Provide the [X, Y] coordinate of the cell's center where the given text is located.  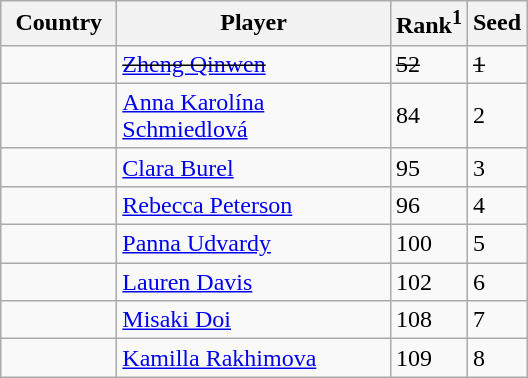
100 [428, 244]
6 [496, 282]
84 [428, 116]
8 [496, 358]
Misaki Doi [254, 320]
Zheng Qinwen [254, 64]
96 [428, 205]
3 [496, 167]
Rebecca Peterson [254, 205]
Player [254, 24]
Panna Udvardy [254, 244]
2 [496, 116]
108 [428, 320]
109 [428, 358]
4 [496, 205]
5 [496, 244]
102 [428, 282]
7 [496, 320]
1 [496, 64]
52 [428, 64]
95 [428, 167]
Clara Burel [254, 167]
Seed [496, 24]
Country [59, 24]
Kamilla Rakhimova [254, 358]
Lauren Davis [254, 282]
Anna Karolína Schmiedlová [254, 116]
Rank1 [428, 24]
